Scan for the cell matching the given text and deliver its [X, Y] coordinate at center. 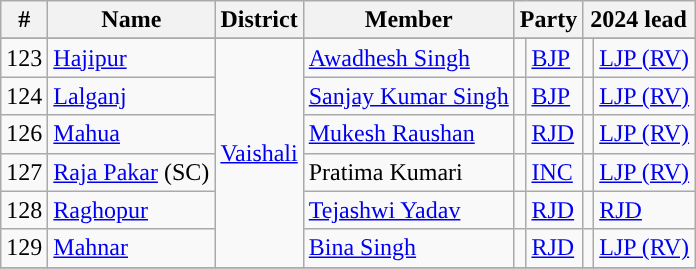
Raghopur [132, 210]
District [259, 20]
INC [554, 172]
Mukesh Raushan [408, 134]
123 [24, 58]
129 [24, 248]
Mahua [132, 134]
128 [24, 210]
Lalganj [132, 96]
Member [408, 20]
Hajipur [132, 58]
Vaishali [259, 153]
Sanjay Kumar Singh [408, 96]
126 [24, 134]
124 [24, 96]
Mahnar [132, 248]
2024 lead [639, 20]
127 [24, 172]
Party [548, 20]
Name [132, 20]
Tejashwi Yadav [408, 210]
Pratima Kumari [408, 172]
Awadhesh Singh [408, 58]
# [24, 20]
Bina Singh [408, 248]
Raja Pakar (SC) [132, 172]
